Search for the cell housing the specified text and yield its (X, Y) center coordinate. 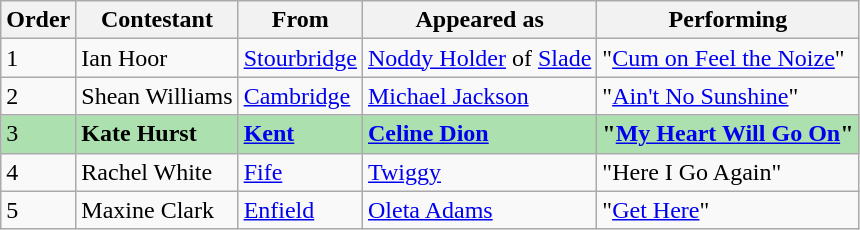
5 (38, 210)
"Cum on Feel the Noize" (728, 58)
Appeared as (479, 20)
Shean Williams (157, 96)
Performing (728, 20)
Rachel White (157, 172)
From (300, 20)
Twiggy (479, 172)
Stourbridge (300, 58)
Kate Hurst (157, 134)
Kent (300, 134)
2 (38, 96)
Order (38, 20)
Michael Jackson (479, 96)
3 (38, 134)
Ian Hoor (157, 58)
"Ain't No Sunshine" (728, 96)
Noddy Holder of Slade (479, 58)
Oleta Adams (479, 210)
Fife (300, 172)
"Here I Go Again" (728, 172)
Cambridge (300, 96)
Maxine Clark (157, 210)
"Get Here" (728, 210)
Celine Dion (479, 134)
Enfield (300, 210)
1 (38, 58)
"My Heart Will Go On" (728, 134)
4 (38, 172)
Contestant (157, 20)
